Extract the (x, y) coordinate from the center of the cell holding the provided text.  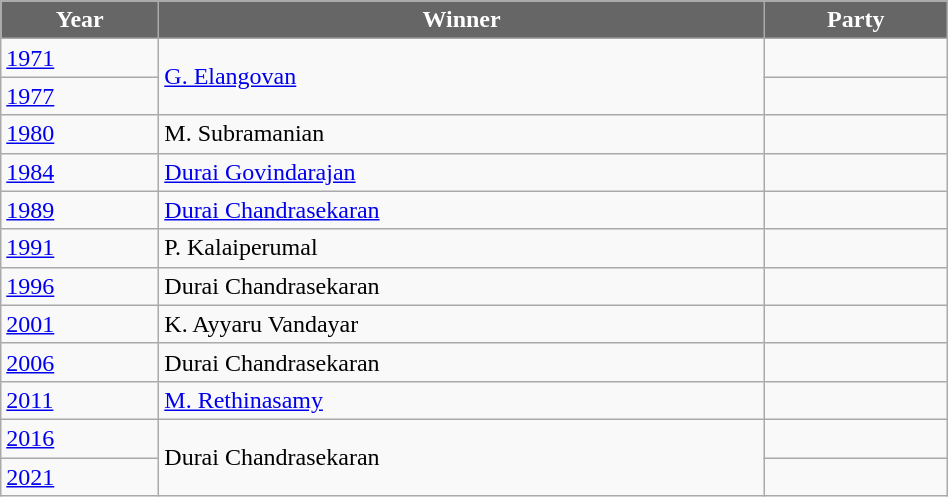
1980 (80, 134)
1977 (80, 96)
1984 (80, 172)
Party (856, 20)
Year (80, 20)
1989 (80, 210)
2021 (80, 477)
M. Rethinasamy (462, 400)
1991 (80, 248)
Winner (462, 20)
Durai Govindarajan (462, 172)
1971 (80, 58)
1996 (80, 286)
2006 (80, 362)
P. Kalaiperumal (462, 248)
2016 (80, 438)
G. Elangovan (462, 77)
M. Subramanian (462, 134)
2011 (80, 400)
2001 (80, 324)
K. Ayyaru Vandayar (462, 324)
